Search for the cell housing the specified text and yield its [X, Y] center coordinate. 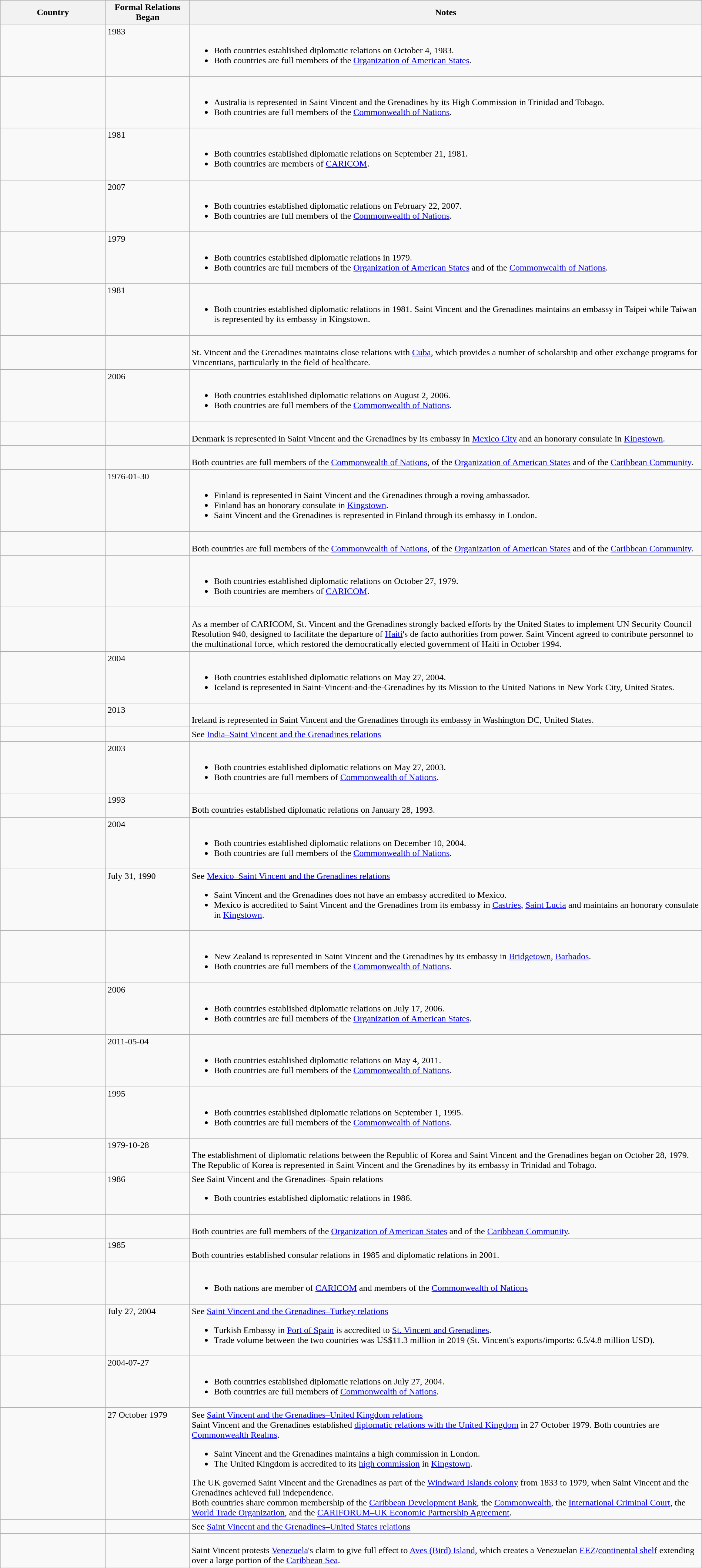
Both countries established diplomatic relations on August 2, 2006.Both countries are full members of the Commonwealth of Nations. [446, 395]
July 27, 2004 [147, 1330]
Both countries established consular relations in 1985 and diplomatic relations in 2001. [446, 1250]
27 October 1979 [147, 1464]
Both countries established diplomatic relations on May 27, 2003.Both countries are full members of Commonwealth of Nations. [446, 767]
2007 [147, 206]
2004-07-27 [147, 1382]
Both countries established diplomatic relations on July 17, 2006.Both countries are full members of the Organization of American States. [446, 1008]
1983 [147, 50]
Both nations are member of CARICOM and members of the Commonwealth of Nations [446, 1283]
1979-10-28 [147, 1155]
2003 [147, 767]
2011-05-04 [147, 1060]
See Saint Vincent and the Grenadines–Spain relationsBoth countries established diplomatic relations in 1986. [446, 1193]
Country [53, 13]
2013 [147, 715]
Both countries established diplomatic relations on September 21, 1981.Both countries are members of CARICOM. [446, 154]
Both countries established diplomatic relations on December 10, 2004.Both countries are full members of the Commonwealth of Nations. [446, 843]
Formal Relations Began [147, 13]
Both countries are full members of the Organization of American States and of the Caribbean Community. [446, 1226]
July 31, 1990 [147, 900]
1993 [147, 805]
Ireland is represented in Saint Vincent and the Grenadines through its embassy in Washington DC, United States. [446, 715]
1979 [147, 258]
See India–Saint Vincent and the Grenadines relations [446, 734]
Both countries established diplomatic relations on February 22, 2007.Both countries are full members of the Commonwealth of Nations. [446, 206]
Both countries established diplomatic relations on September 1, 1995.Both countries are full members of the Commonwealth of Nations. [446, 1112]
Both countries established diplomatic relations on October 27, 1979.Both countries are members of CARICOM. [446, 581]
See Saint Vincent and the Grenadines–United States relations [446, 1527]
1985 [147, 1250]
Notes [446, 13]
Both countries established diplomatic relations on July 27, 2004.Both countries are full members of Commonwealth of Nations. [446, 1382]
Both countries established diplomatic relations on May 4, 2011.Both countries are full members of the Commonwealth of Nations. [446, 1060]
1995 [147, 1112]
Denmark is represented in Saint Vincent and the Grenadines by its embassy in Mexico City and an honorary consulate in Kingstown. [446, 433]
Both countries established diplomatic relations on January 28, 1993. [446, 805]
1976-01-30 [147, 500]
1986 [147, 1193]
Both countries established diplomatic relations on October 4, 1983.Both countries are full members of the Organization of American States. [446, 50]
